Locate the cell with the specified text and output its (x, y) center coordinate. 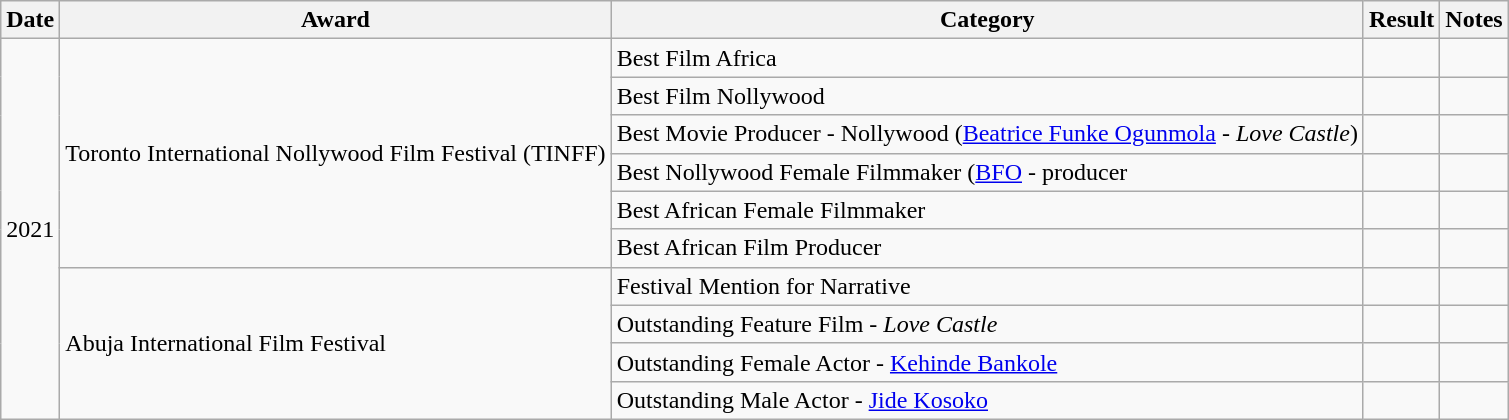
Best African Film Producer (987, 248)
Award (336, 20)
Outstanding Feature Film - Love Castle (987, 324)
Best Nollywood Female Filmmaker (BFO - producer (987, 172)
Notes (1474, 20)
Outstanding Female Actor - Kehinde Bankole (987, 362)
Best Film Nollywood (987, 96)
Best Film Africa (987, 58)
Festival Mention for Narrative (987, 286)
2021 (30, 230)
Best Movie Producer - Nollywood (Beatrice Funke Ogunmola - Love Castle) (987, 134)
Result (1401, 20)
Best African Female Filmmaker (987, 210)
Date (30, 20)
Category (987, 20)
Abuja International Film Festival (336, 343)
Toronto International Nollywood Film Festival (TINFF) (336, 153)
Outstanding Male Actor - Jide Kosoko (987, 400)
